Provide the [X, Y] coordinate of the cell's center where the given text is located.  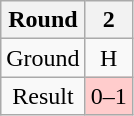
Ground [43, 58]
2 [108, 20]
Result [43, 96]
Round [43, 20]
H [108, 58]
0–1 [108, 96]
